Capture the cell that displays the provided text and extract its [x, y] central coordinate. 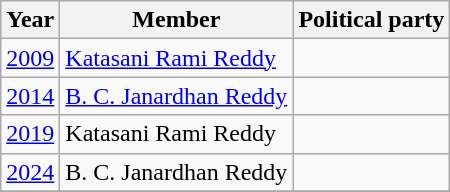
2014 [30, 96]
Political party [372, 20]
Year [30, 20]
Member [176, 20]
2009 [30, 58]
2019 [30, 134]
2024 [30, 172]
